Capture the cell that displays the provided text and extract its (x, y) central coordinate. 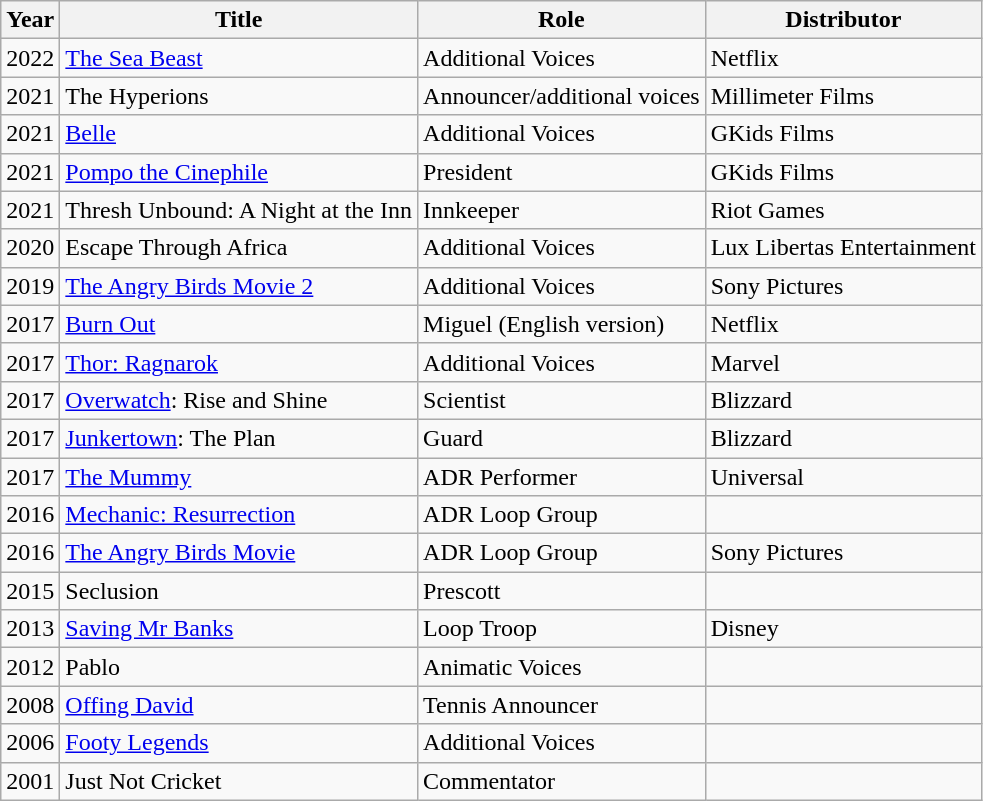
2019 (30, 286)
The Hyperions (239, 96)
Millimeter Films (843, 96)
ADR Performer (562, 477)
Belle (239, 134)
2012 (30, 667)
Burn Out (239, 324)
Disney (843, 629)
2008 (30, 705)
Seclusion (239, 591)
Thresh Unbound: A Night at the Inn (239, 210)
2006 (30, 743)
Just Not Cricket (239, 781)
Prescott (562, 591)
Scientist (562, 400)
2015 (30, 591)
Animatic Voices (562, 667)
The Sea Beast (239, 58)
Universal (843, 477)
Distributor (843, 20)
2020 (30, 248)
Marvel (843, 362)
Miguel (English version) (562, 324)
Commentator (562, 781)
Loop Troop (562, 629)
The Angry Birds Movie 2 (239, 286)
Innkeeper (562, 210)
The Angry Birds Movie (239, 553)
Thor: Ragnarok (239, 362)
Riot Games (843, 210)
Overwatch: Rise and Shine (239, 400)
2001 (30, 781)
Footy Legends (239, 743)
Lux Libertas Entertainment (843, 248)
Guard (562, 438)
Pablo (239, 667)
Saving Mr Banks (239, 629)
2013 (30, 629)
President (562, 172)
Offing David (239, 705)
Escape Through Africa (239, 248)
The Mummy (239, 477)
Junkertown: The Plan (239, 438)
Role (562, 20)
Pompo the Cinephile (239, 172)
2022 (30, 58)
Mechanic: Resurrection (239, 515)
Tennis Announcer (562, 705)
Announcer/additional voices (562, 96)
Year (30, 20)
Title (239, 20)
